Detect which cell encompasses the target text, then output its (x, y) center coordinate. 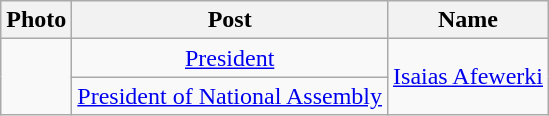
President (230, 58)
Photo (36, 20)
Post (230, 20)
Name (468, 20)
Isaias Afewerki (468, 77)
President of National Assembly (230, 96)
